Return the [x, y] coordinate for the center point of the cell that contains the specified text.  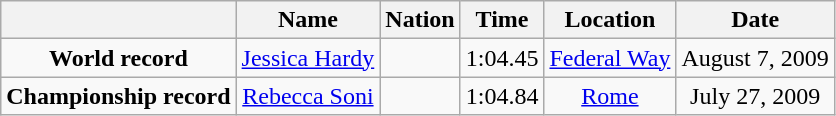
Location [610, 20]
August 7, 2009 [755, 58]
July 27, 2009 [755, 96]
Date [755, 20]
Federal Way [610, 58]
Championship record [118, 96]
Jessica Hardy [308, 58]
Nation [420, 20]
1:04.45 [502, 58]
1:04.84 [502, 96]
Name [308, 20]
World record [118, 58]
Rebecca Soni [308, 96]
Rome [610, 96]
Time [502, 20]
